Extract the (x, y) coordinate from the center of the cell holding the provided text.  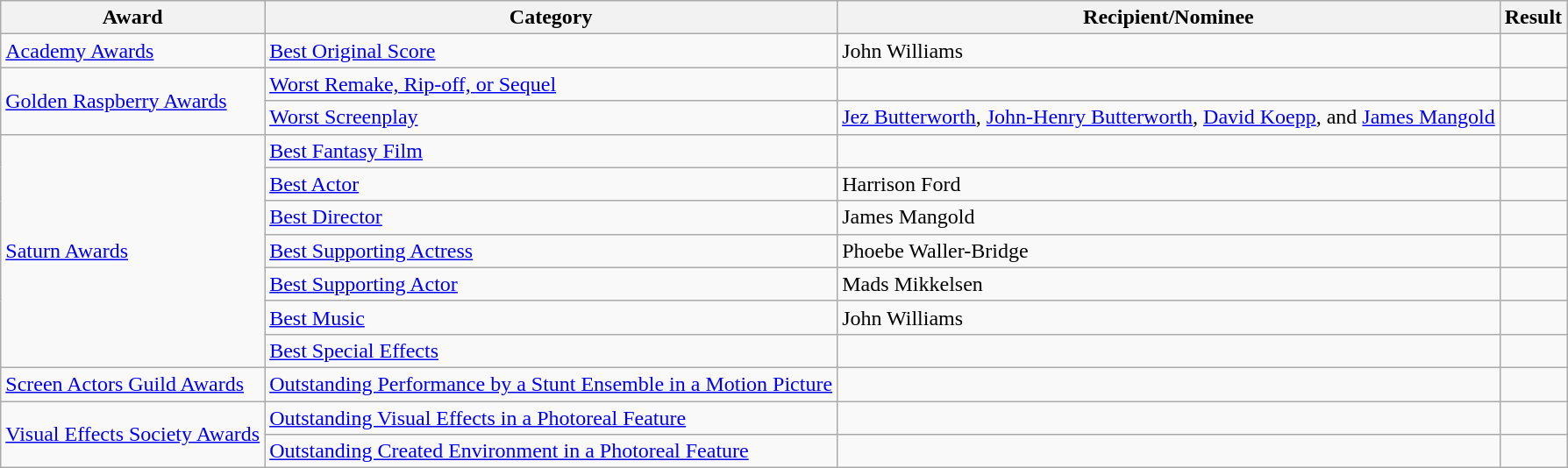
Worst Screenplay (551, 117)
Best Actor (551, 184)
James Mangold (1169, 217)
Best Supporting Actor (551, 284)
Screen Actors Guild Awards (133, 384)
Best Supporting Actress (551, 251)
Visual Effects Society Awards (133, 435)
Best Music (551, 317)
Academy Awards (133, 51)
Award (133, 18)
Best Fantasy Film (551, 151)
Recipient/Nominee (1169, 18)
Jez Butterworth, John-Henry Butterworth, David Koepp, and James Mangold (1169, 117)
Best Director (551, 217)
Best Special Effects (551, 351)
Result (1533, 18)
Best Original Score (551, 51)
Outstanding Created Environment in a Photoreal Feature (551, 451)
Golden Raspberry Awards (133, 101)
Saturn Awards (133, 251)
Outstanding Visual Effects in a Photoreal Feature (551, 418)
Phoebe Waller-Bridge (1169, 251)
Harrison Ford (1169, 184)
Outstanding Performance by a Stunt Ensemble in a Motion Picture (551, 384)
Category (551, 18)
Worst Remake, Rip-off, or Sequel (551, 84)
Mads Mikkelsen (1169, 284)
